Provide the (x, y) coordinate of the cell's center where the given text is located.  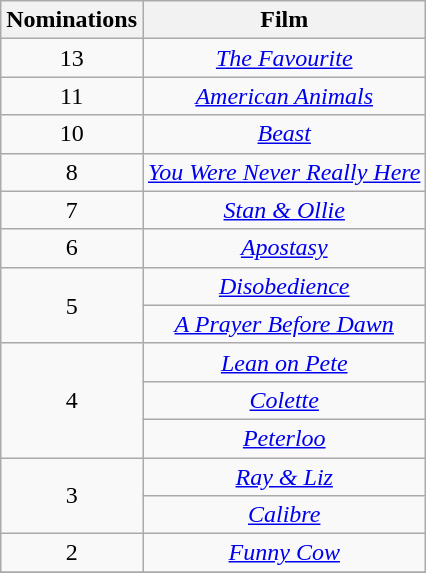
The Favourite (284, 58)
Beast (284, 134)
Peterloo (284, 438)
Funny Cow (284, 553)
13 (72, 58)
4 (72, 400)
Apostasy (284, 248)
10 (72, 134)
5 (72, 305)
Ray & Liz (284, 477)
Stan & Ollie (284, 210)
7 (72, 210)
Nominations (72, 20)
3 (72, 496)
You Were Never Really Here (284, 172)
Film (284, 20)
Disobedience (284, 286)
11 (72, 96)
American Animals (284, 96)
6 (72, 248)
2 (72, 553)
Calibre (284, 515)
Colette (284, 400)
Lean on Pete (284, 362)
8 (72, 172)
A Prayer Before Dawn (284, 324)
